For the text-containing cell, return its midpoint in (x, y) coordinate format. 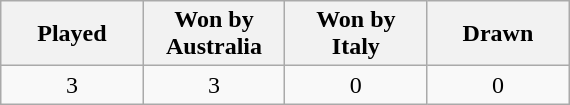
Won byAustralia (214, 34)
Played (72, 34)
Drawn (498, 34)
Won byItaly (356, 34)
